Detect which cell encompasses the target text, then output its (X, Y) center coordinate. 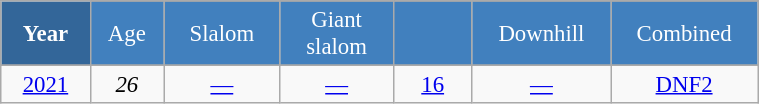
2021 (46, 85)
Slalom (222, 34)
DNF2 (684, 85)
Giantslalom (336, 34)
Year (46, 34)
Age (126, 34)
Combined (684, 34)
16 (432, 85)
26 (126, 85)
Downhill (541, 34)
